Capture the cell that displays the provided text and extract its [X, Y] central coordinate. 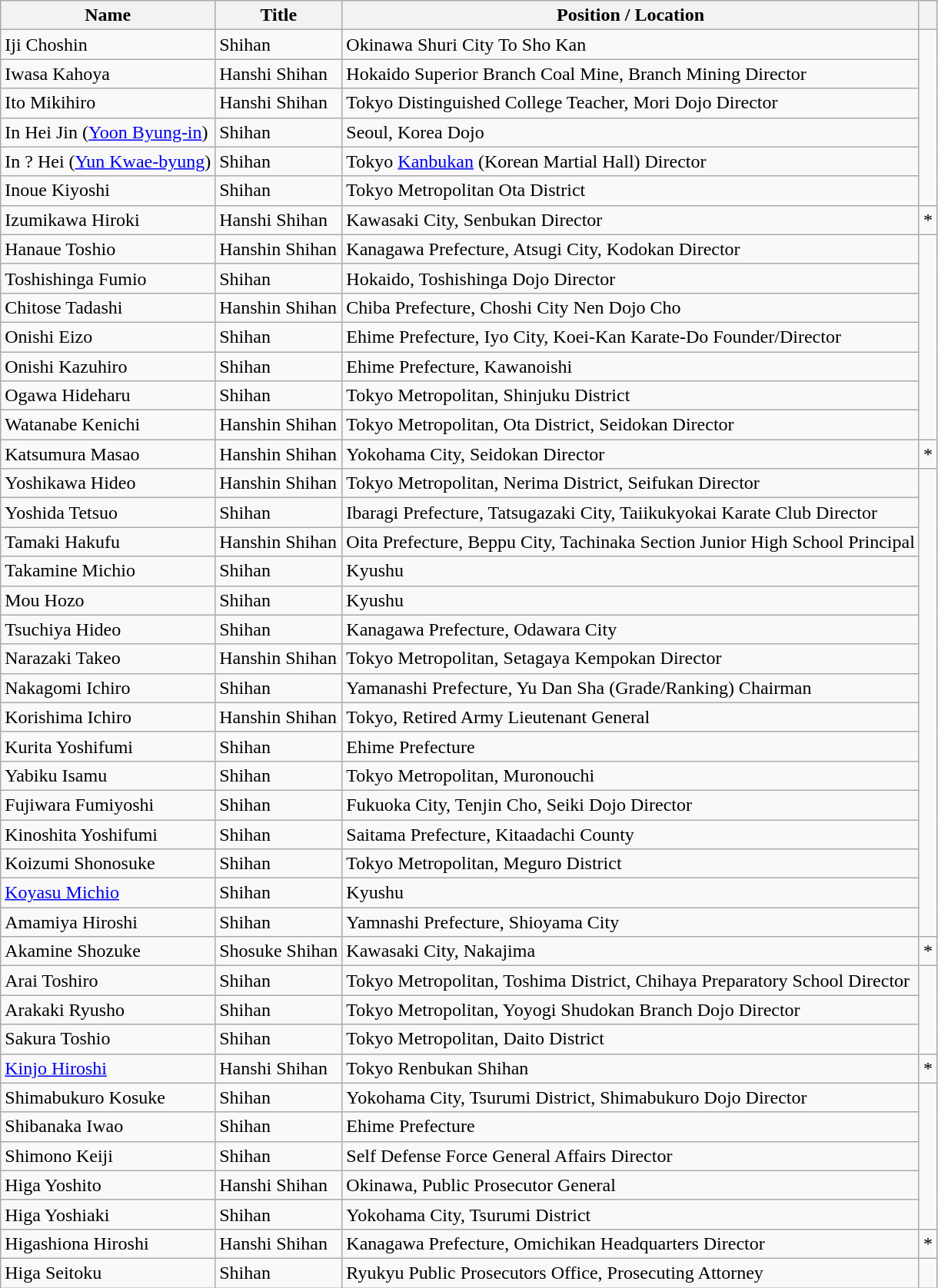
Shibanaka Iwao [108, 1127]
Name [108, 15]
Katsumura Masao [108, 454]
Hanaue Toshio [108, 249]
Tokyo Kanbukan (Korean Martial Hall) Director [630, 161]
Ryukyu Public Prosecutors Office, Prosecuting Attorney [630, 1273]
Kanagawa Prefecture, Atsugi City, Kodokan Director [630, 249]
Shimabukuro Kosuke [108, 1097]
Yamanashi Prefecture, Yu Dan Sha (Grade/Ranking) Chairman [630, 688]
Arai Toshiro [108, 981]
Ibaragi Prefecture, Tatsugazaki City, Taiikukyokai Karate Club Director [630, 513]
Mou Hozo [108, 600]
Tokyo Metropolitan, Setagaya Kempokan Director [630, 659]
Title [278, 15]
Tokyo Metropolitan, Shinjuku District [630, 396]
Oita Prefecture, Beppu City, Tachinaka Section Junior High School Principal [630, 542]
Okinawa, Public Prosecutor General [630, 1185]
Kanagawa Prefecture, Odawara City [630, 629]
Fukuoka City, Tenjin Cho, Seiki Dojo Director [630, 805]
Ehime Prefecture, Kawanoishi [630, 367]
Kanagawa Prefecture, Omichikan Headquarters Director [630, 1243]
Higa Seitoku [108, 1273]
Chitose Tadashi [108, 307]
In Hei Jin (Yoon Byung-in) [108, 132]
Hokaido, Toshishinga Dojo Director [630, 278]
Yokohama City, Seidokan Director [630, 454]
Nakagomi Ichiro [108, 688]
Saitama Prefecture, Kitaadachi County [630, 834]
Iwasa Kahoya [108, 74]
Kurita Yoshifumi [108, 746]
Sakura Toshio [108, 1039]
Iji Choshin [108, 45]
Fujiwara Fumiyoshi [108, 805]
Takamine Michio [108, 571]
Koizumi Shonosuke [108, 864]
Hokaido Superior Branch Coal Mine, Branch Mining Director [630, 74]
Ogawa Hideharu [108, 396]
Korishima Ichiro [108, 717]
Toshishinga Fumio [108, 278]
Yokohama City, Tsurumi District, Shimabukuro Dojo Director [630, 1097]
Yokohama City, Tsurumi District [630, 1214]
Shimono Keiji [108, 1156]
Amamiya Hiroshi [108, 922]
Izumikawa Hiroki [108, 220]
Yamnashi Prefecture, Shioyama City [630, 922]
In ? Hei (Yun Kwae-byung) [108, 161]
Tamaki Hakufu [108, 542]
Tokyo Metropolitan, Toshima District, Chihaya Preparatory School Director [630, 981]
Kawasaki City, Nakajima [630, 951]
Tokyo Renbukan Shihan [630, 1068]
Shosuke Shihan [278, 951]
Onishi Kazuhiro [108, 367]
Ito Mikihiro [108, 103]
Okinawa Shuri City To Sho Kan [630, 45]
Higa Yoshito [108, 1185]
Kawasaki City, Senbukan Director [630, 220]
Arakaki Ryusho [108, 1010]
Tsuchiya Hideo [108, 629]
Tokyo Metropolitan, Muronouchi [630, 775]
Tokyo Metropolitan, Ota District, Seidokan Director [630, 425]
Onishi Eizo [108, 337]
Kinjo Hiroshi [108, 1068]
Seoul, Korea Dojo [630, 132]
Position / Location [630, 15]
Koyasu Michio [108, 893]
Tokyo Metropolitan Ota District [630, 191]
Tokyo Distinguished College Teacher, Mori Dojo Director [630, 103]
Akamine Shozuke [108, 951]
Tokyo Metropolitan, Yoyogi Shudokan Branch Dojo Director [630, 1010]
Yoshida Tetsuo [108, 513]
Yoshikawa Hideo [108, 483]
Watanabe Kenichi [108, 425]
Tokyo, Retired Army Lieutenant General [630, 717]
Tokyo Metropolitan, Daito District [630, 1039]
Tokyo Metropolitan, Nerima District, Seifukan Director [630, 483]
Inoue Kiyoshi [108, 191]
Ehime Prefecture, Iyo City, Koei-Kan Karate-Do Founder/Director [630, 337]
Yabiku Isamu [108, 775]
Higa Yoshiaki [108, 1214]
Tokyo Metropolitan, Meguro District [630, 864]
Chiba Prefecture, Choshi City Nen Dojo Cho [630, 307]
Narazaki Takeo [108, 659]
Kinoshita Yoshifumi [108, 834]
Higashiona Hiroshi [108, 1243]
Self Defense Force General Affairs Director [630, 1156]
